Determine the [X, Y] coordinate at the center of the cell enclosing the given text.  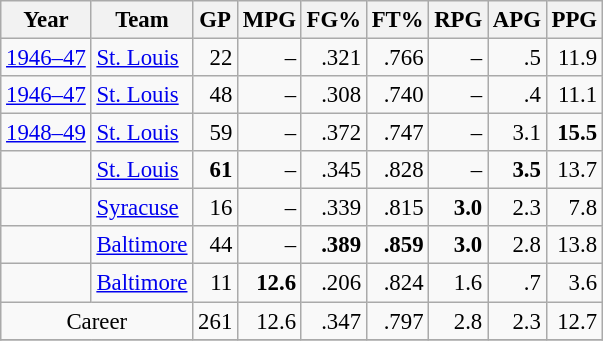
13.7 [574, 170]
.747 [398, 133]
.4 [518, 95]
.740 [398, 95]
.345 [334, 170]
61 [216, 170]
PPG [574, 20]
.815 [398, 208]
12.7 [574, 321]
GP [216, 20]
.372 [334, 133]
.7 [518, 283]
1.6 [458, 283]
3.5 [518, 170]
.206 [334, 283]
11.9 [574, 58]
11 [216, 283]
MPG [270, 20]
Team [142, 20]
3.1 [518, 133]
7.8 [574, 208]
RPG [458, 20]
.828 [398, 170]
48 [216, 95]
.308 [334, 95]
.321 [334, 58]
16 [216, 208]
261 [216, 321]
11.1 [574, 95]
Career [97, 321]
.859 [398, 245]
15.5 [574, 133]
13.8 [574, 245]
.339 [334, 208]
.347 [334, 321]
.824 [398, 283]
Year [46, 20]
59 [216, 133]
.5 [518, 58]
.389 [334, 245]
1948–49 [46, 133]
22 [216, 58]
.797 [398, 321]
.766 [398, 58]
FG% [334, 20]
44 [216, 245]
FT% [398, 20]
Syracuse [142, 208]
APG [518, 20]
3.6 [574, 283]
